Pinpoint the cell where the given text exists, returning its [X, Y] midpoint coordinate. 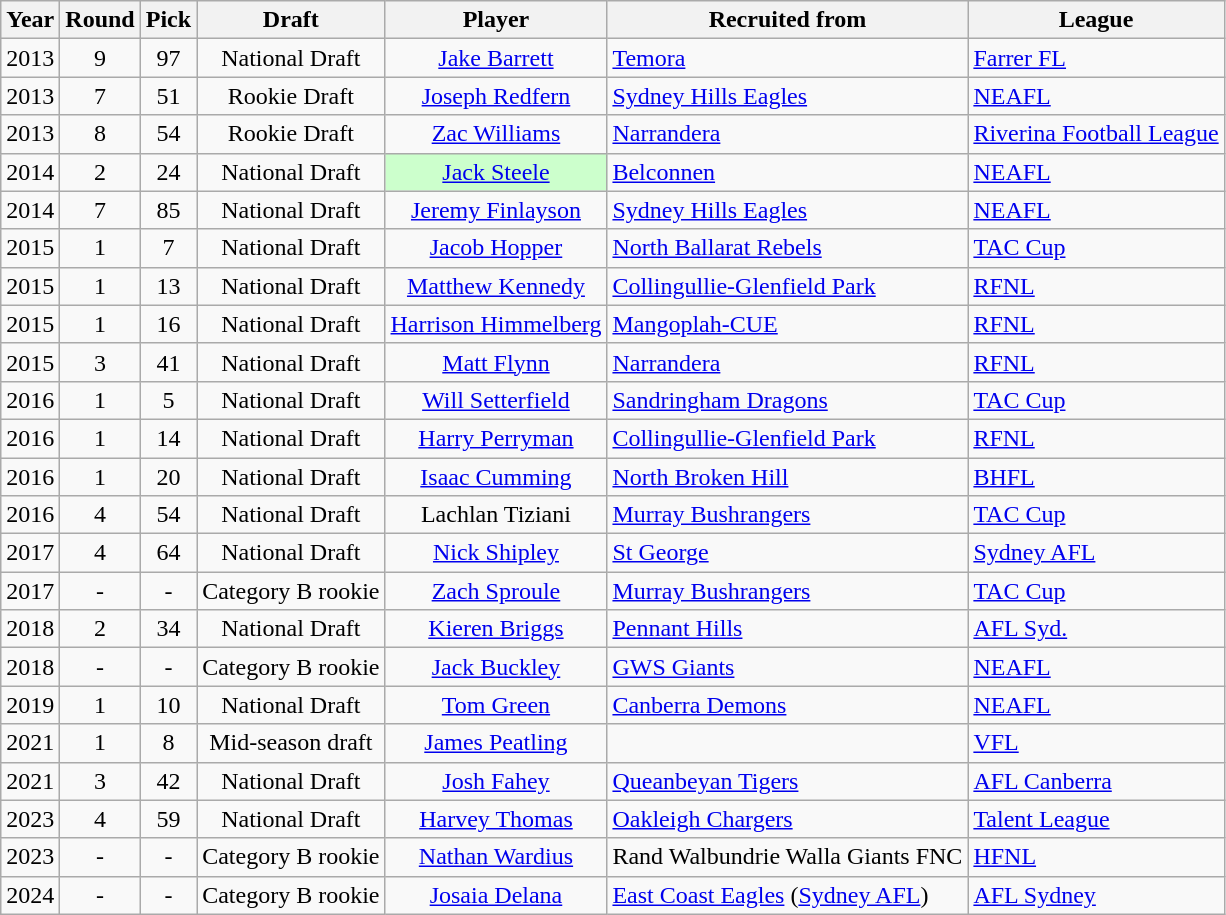
Draft [291, 20]
Year [30, 20]
Pennant Hills [788, 629]
10 [168, 705]
Zach Sproule [496, 591]
Zac Williams [496, 134]
North Ballarat Rebels [788, 248]
Jake Barrett [496, 58]
41 [168, 362]
Kieren Briggs [496, 629]
Mangoplah-CUE [788, 324]
51 [168, 96]
Player [496, 20]
64 [168, 553]
97 [168, 58]
Matthew Kennedy [496, 286]
Josh Fahey [496, 781]
Mid-season draft [291, 743]
Temora [788, 58]
16 [168, 324]
East Coast Eagles (Sydney AFL) [788, 895]
Farrer FL [1096, 58]
Jeremy Finlayson [496, 210]
59 [168, 819]
Harry Perryman [496, 438]
Canberra Demons [788, 705]
Will Setterfield [496, 400]
AFL Sydney [1096, 895]
Harvey Thomas [496, 819]
9 [100, 58]
Nathan Wardius [496, 857]
Oakleigh Chargers [788, 819]
Matt Flynn [496, 362]
Talent League [1096, 819]
AFL Syd. [1096, 629]
Lachlan Tiziani [496, 515]
2024 [30, 895]
BHFL [1096, 477]
Recruited from [788, 20]
5 [168, 400]
42 [168, 781]
Tom Green [496, 705]
14 [168, 438]
Joseph Redfern [496, 96]
AFL Canberra [1096, 781]
Riverina Football League [1096, 134]
13 [168, 286]
Queanbeyan Tigers [788, 781]
St George [788, 553]
34 [168, 629]
Jack Buckley [496, 667]
Sandringham Dragons [788, 400]
Pick [168, 20]
Josaia Delana [496, 895]
Jack Steele [496, 172]
2019 [30, 705]
Round [100, 20]
24 [168, 172]
85 [168, 210]
Sydney AFL [1096, 553]
James Peatling [496, 743]
GWS Giants [788, 667]
VFL [1096, 743]
Harrison Himmelberg [496, 324]
Nick Shipley [496, 553]
League [1096, 20]
Rand Walbundrie Walla Giants FNC [788, 857]
HFNL [1096, 857]
20 [168, 477]
Belconnen [788, 172]
Jacob Hopper [496, 248]
North Broken Hill [788, 477]
Isaac Cumming [496, 477]
